Identify which cell holds the provided text, then report its (X, Y) central coordinate. 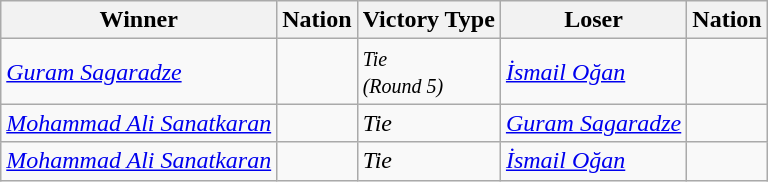
Tie(Round 5) (428, 72)
Victory Type (428, 20)
Winner (139, 20)
Loser (593, 20)
